Search for the cell housing the specified text and yield its (x, y) center coordinate. 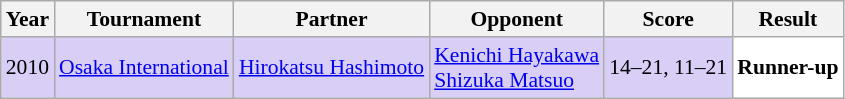
Osaka International (144, 68)
Kenichi Hayakawa Shizuka Matsuo (516, 68)
Tournament (144, 19)
Score (668, 19)
Runner-up (788, 68)
2010 (28, 68)
Partner (332, 19)
Opponent (516, 19)
14–21, 11–21 (668, 68)
Hirokatsu Hashimoto (332, 68)
Result (788, 19)
Year (28, 19)
